Locate the cell with the specified text and output its [X, Y] center coordinate. 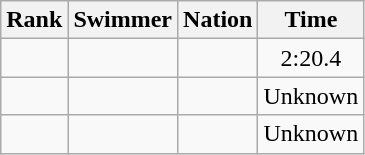
Swimmer [123, 20]
Rank [34, 20]
2:20.4 [311, 58]
Nation [218, 20]
Time [311, 20]
